Return (x, y) of the center of cell containing provided text 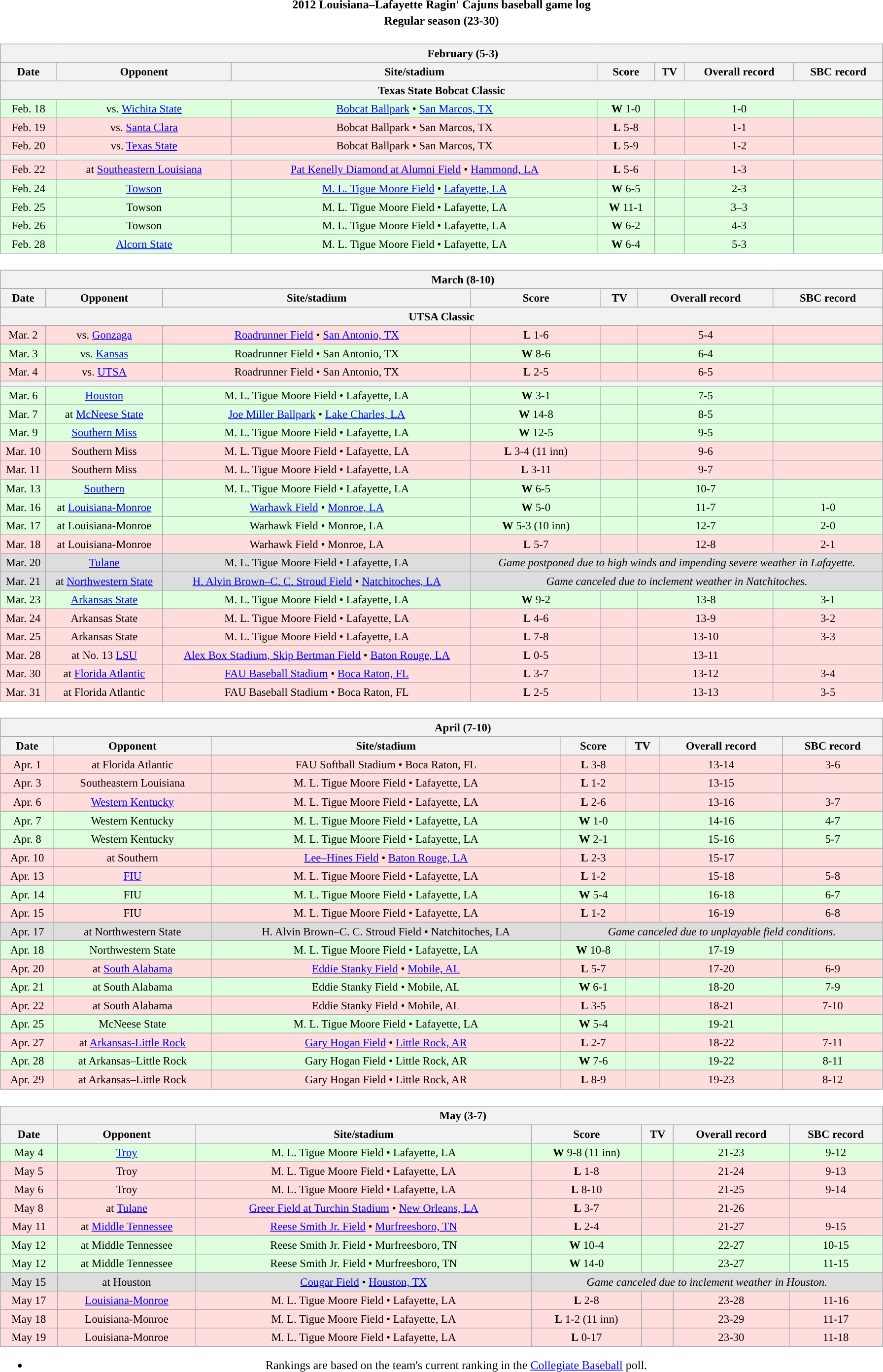
1-2 (739, 146)
May 19 (29, 1338)
Feb. 28 (29, 244)
9-12 (836, 1152)
L 3-5 (593, 1006)
Tulane (104, 562)
W 10-4 (586, 1245)
Mar. 2 (24, 335)
Feb. 20 (29, 146)
March (8-10) (441, 279)
Houston (104, 396)
May 4 (29, 1152)
3-2 (828, 618)
February (5-3) (441, 53)
L 1-8 (586, 1171)
13-15 (721, 783)
9-14 (836, 1189)
10-7 (706, 488)
4-3 (739, 225)
11-17 (836, 1319)
L 1-2 (11 inn) (586, 1319)
L 1-6 (536, 335)
2-1 (828, 544)
15-18 (721, 876)
L 0-17 (586, 1338)
vs. Kansas (104, 353)
W 9-8 (11 inn) (586, 1152)
Apr. 18 (28, 950)
May 6 (29, 1189)
L 3-8 (593, 765)
Feb. 24 (29, 188)
Texas State Bobcat Classic (441, 90)
Apr. 8 (28, 839)
22-27 (731, 1245)
9-5 (706, 433)
3-7 (833, 802)
Game canceled due to unplayable field conditions. (721, 931)
23-28 (731, 1301)
Mar. 20 (24, 562)
12-7 (706, 525)
W 11-1 (626, 207)
Mar. 3 (24, 353)
18-20 (721, 987)
13-16 (721, 802)
Mar. 30 (24, 674)
6-5 (706, 372)
Alex Box Stadium, Skip Bertman Field • Baton Rouge, LA (317, 655)
W 5-0 (536, 507)
13-8 (706, 600)
L 4-6 (536, 618)
Apr. 6 (28, 802)
Joe Miller Ballpark • Lake Charles, LA (317, 414)
8-5 (706, 414)
L 2-3 (593, 857)
Southeastern Louisiana (133, 783)
13-14 (721, 765)
8-12 (833, 1080)
McNeese State (133, 1024)
9-6 (706, 451)
L 8-10 (586, 1189)
W 5-3 (10 inn) (536, 525)
16-19 (721, 913)
L 5-8 (626, 128)
May 8 (29, 1208)
vs. Texas State (144, 146)
21-23 (731, 1152)
13-12 (706, 674)
W 6-1 (593, 987)
11-16 (836, 1301)
9-13 (836, 1171)
at McNeese State (104, 414)
13-11 (706, 655)
23-27 (731, 1264)
21-26 (731, 1208)
19-22 (721, 1061)
21-27 (731, 1227)
2-3 (739, 188)
Mar. 28 (24, 655)
8-11 (833, 1061)
5-8 (833, 876)
12-8 (706, 544)
7-9 (833, 987)
23-29 (731, 1319)
W 6-4 (626, 244)
Apr. 10 (28, 857)
Apr. 3 (28, 783)
at Tulane (127, 1208)
Feb. 25 (29, 207)
Mar. 10 (24, 451)
W 2-1 (593, 839)
May 17 (29, 1301)
18-22 (721, 1043)
at Southern (133, 857)
FAU Softball Stadium • Boca Raton, FL (386, 765)
Mar. 7 (24, 414)
May 15 (29, 1282)
vs. UTSA (104, 372)
vs. Wichita State (144, 109)
21-24 (731, 1171)
5-4 (706, 335)
L 7-8 (536, 637)
19-23 (721, 1080)
7-5 (706, 396)
Cougar Field • Houston, TX (364, 1282)
vs. Gonzaga (104, 335)
Game canceled due to inclement weather in Houston. (707, 1282)
Apr. 25 (28, 1024)
UTSA Classic (441, 316)
17-20 (721, 968)
Game postponed due to high winds and impending severe weather in Lafayette. (677, 562)
Feb. 18 (29, 109)
3-6 (833, 765)
Mar. 16 (24, 507)
3-5 (828, 692)
Mar. 21 (24, 581)
6-8 (833, 913)
L 5-9 (626, 146)
Mar. 4 (24, 372)
April (7-10) (441, 728)
7-10 (833, 1006)
13-10 (706, 637)
19-21 (721, 1024)
21-25 (731, 1189)
L 0-5 (536, 655)
Mar. 23 (24, 600)
Mar. 17 (24, 525)
May 18 (29, 1319)
3-1 (828, 600)
Pat Kenelly Diamond at Alumni Field • Hammond, LA (415, 170)
16-18 (721, 894)
17-19 (721, 950)
6-7 (833, 894)
11-7 (706, 507)
Mar. 9 (24, 433)
Mar. 11 (24, 470)
Apr. 29 (28, 1080)
Apr. 14 (28, 894)
Mar. 6 (24, 396)
Apr. 20 (28, 968)
W 6-2 (626, 225)
6-9 (833, 968)
13-13 (706, 692)
Apr. 21 (28, 987)
11-18 (836, 1338)
3-3 (828, 637)
15-17 (721, 857)
L 5-6 (626, 170)
L 2-7 (593, 1043)
Mar. 18 (24, 544)
14-16 (721, 821)
2-0 (828, 525)
May 11 (29, 1227)
W 8-6 (536, 353)
Lee–Hines Field • Baton Rouge, LA (386, 857)
Alcorn State (144, 244)
Apr. 13 (28, 876)
9-15 (836, 1227)
Mar. 25 (24, 637)
W 7-6 (593, 1061)
Apr. 17 (28, 931)
10-15 (836, 1245)
L 3-11 (536, 470)
Mar. 31 (24, 692)
L 8-9 (593, 1080)
18-21 (721, 1006)
W 12-5 (536, 433)
5-3 (739, 244)
May (3-7) (441, 1115)
Apr. 1 (28, 765)
Mar. 24 (24, 618)
3–3 (739, 207)
Feb. 26 (29, 225)
13-9 (706, 618)
3-4 (828, 674)
W 10-8 (593, 950)
L 3-4 (11 inn) (536, 451)
Game canceled due to inclement weather in Natchitoches. (677, 581)
W 14-8 (536, 414)
L 2-4 (586, 1227)
7-11 (833, 1043)
11-15 (836, 1264)
W 3-1 (536, 396)
at Houston (127, 1282)
W 9-2 (536, 600)
Northwestern State (133, 950)
L 2-8 (586, 1301)
vs. Santa Clara (144, 128)
at No. 13 LSU (104, 655)
4-7 (833, 821)
1-3 (739, 170)
5-7 (833, 839)
6-4 (706, 353)
Southern (104, 488)
23-30 (731, 1338)
Apr. 27 (28, 1043)
9-7 (706, 470)
Apr. 22 (28, 1006)
May 5 (29, 1171)
Greer Field at Turchin Stadium • New Orleans, LA (364, 1208)
Apr. 28 (28, 1061)
Apr. 7 (28, 821)
Apr. 15 (28, 913)
L 2-6 (593, 802)
Feb. 19 (29, 128)
15-16 (721, 839)
at Arkansas-Little Rock (133, 1043)
Feb. 22 (29, 170)
W 14-0 (586, 1264)
at Southeastern Louisiana (144, 170)
1-1 (739, 128)
Mar. 13 (24, 488)
